Scan for the cell matching the given text and deliver its [X, Y] coordinate at center. 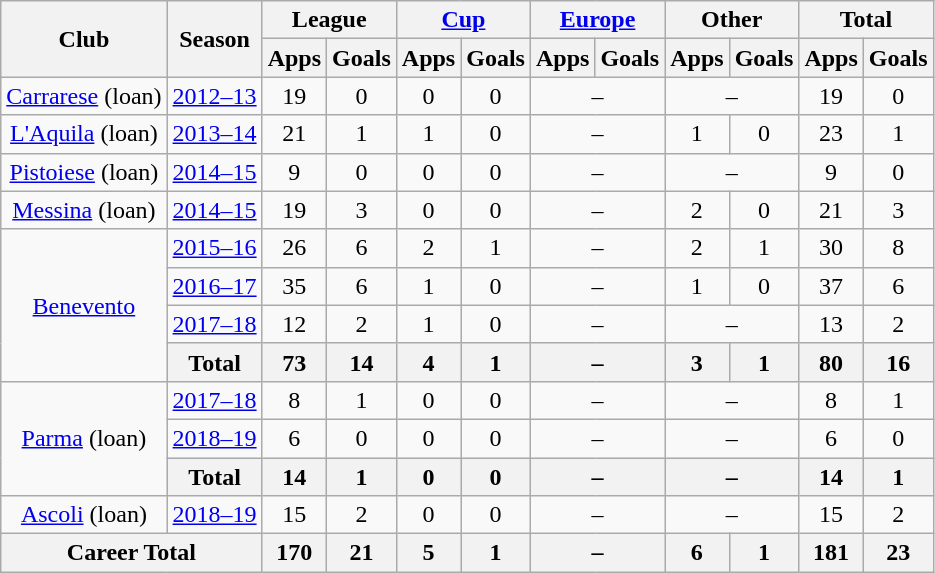
Cup [463, 20]
Season [214, 39]
Other [732, 20]
Messina (loan) [84, 210]
4 [428, 362]
37 [831, 286]
30 [831, 248]
16 [898, 362]
2013–14 [214, 134]
181 [831, 553]
Ascoli (loan) [84, 515]
13 [831, 324]
80 [831, 362]
League [329, 20]
L'Aquila (loan) [84, 134]
Career Total [132, 553]
2015–16 [214, 248]
5 [428, 553]
26 [294, 248]
Europe [597, 20]
73 [294, 362]
35 [294, 286]
Parma (loan) [84, 438]
170 [294, 553]
Carrarese (loan) [84, 96]
Benevento [84, 305]
2016–17 [214, 286]
2012–13 [214, 96]
12 [294, 324]
Club [84, 39]
Pistoiese (loan) [84, 172]
